Search for the cell housing the specified text and yield its [x, y] center coordinate. 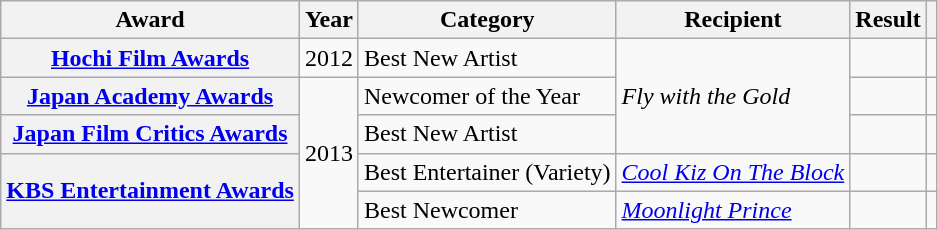
Moonlight Prince [733, 210]
Year [328, 20]
Result [888, 20]
2013 [328, 153]
Japan Academy Awards [150, 96]
Fly with the Gold [733, 96]
Best Entertainer (Variety) [487, 172]
KBS Entertainment Awards [150, 191]
Award [150, 20]
Recipient [733, 20]
Cool Kiz On The Block [733, 172]
Japan Film Critics Awards [150, 134]
Best Newcomer [487, 210]
Category [487, 20]
Hochi Film Awards [150, 58]
Newcomer of the Year [487, 96]
2012 [328, 58]
